Identify which cell holds the provided text, then report its (X, Y) central coordinate. 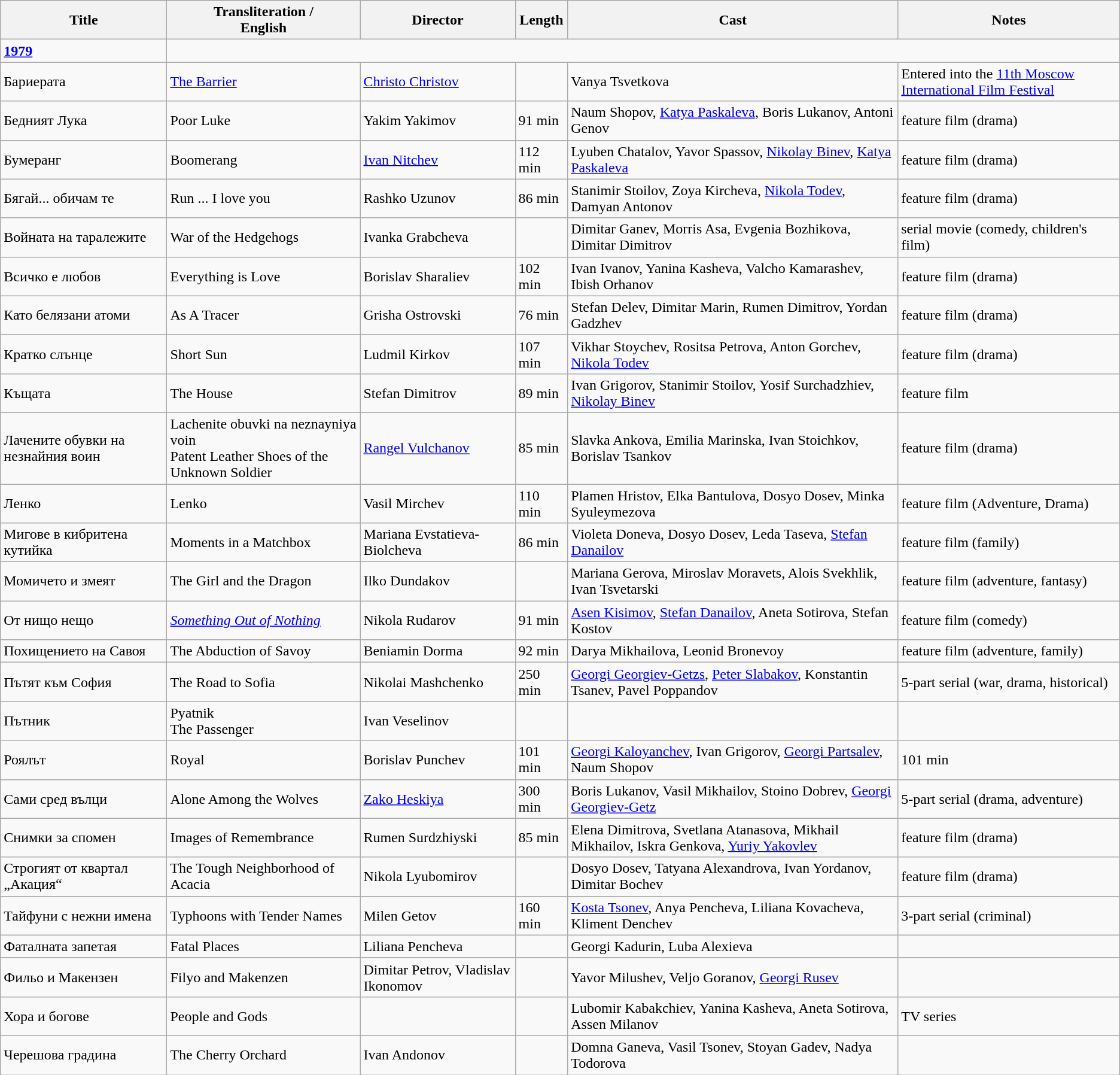
Ivan Andonov (438, 1055)
Naum Shopov, Katya Paskaleva, Boris Lukanov, Antoni Genov (733, 121)
Бариерата (84, 81)
Lyuben Chatalov, Yavor Spassov, Nikolay Binev, Katya Paskaleva (733, 159)
Ivan Grigorov, Stanimir Stoilov, Yosif Surchadzhiev, Nikolay Binev (733, 393)
Бедният Лука (84, 121)
Кратко слънце (84, 354)
Ленко (84, 503)
Снимки за спомен (84, 838)
Бумеранг (84, 159)
Dosyo Dosev, Tatyana Alexandrova, Ivan Yordanov, Dimitar Bochev (733, 876)
The Girl and the Dragon (263, 582)
Ilko Dundakov (438, 582)
Stefan Dimitrov (438, 393)
5-part serial (drama, adventure) (1009, 798)
Director (438, 20)
Ivanka Grabcheva (438, 237)
Borislav Punchev (438, 760)
Liliana Pencheva (438, 946)
Yavor Milushev, Veljo Goranov, Georgi Rusev (733, 977)
Nikola Rudarov (438, 620)
112 min (541, 159)
Lenko (263, 503)
Похищението на Савоя (84, 651)
Slavka Ankova, Emilia Marinska, Ivan Stoichkov, Borislav Tsankov (733, 448)
Nikola Lyubomirov (438, 876)
Georgi Kaloyanchev, Ivan Grigorov, Georgi Partsalev, Naum Shopov (733, 760)
Entered into the 11th Moscow International Film Festival (1009, 81)
Всичко е любов (84, 277)
Фильо и Макензен (84, 977)
Milen Getov (438, 916)
Тайфуни с нежни имена (84, 916)
Moments in a Matchbox (263, 542)
serial movie (comedy, children's film) (1009, 237)
Dimitar Ganev, Morris Asa, Evgenia Bozhikova, Dimitar Dimitrov (733, 237)
Mariana Gerova, Miroslav Moravets, Alois Svekhlik, Ivan Tsvetarski (733, 582)
Fatal Places (263, 946)
Asen Kisimov, Stefan Danailov, Aneta Sotirova, Stefan Kostov (733, 620)
Domna Ganeva, Vasil Tsonev, Stoyan Gadev, Nadya Todorova (733, 1055)
Zako Heskiya (438, 798)
Grisha Ostrovski (438, 315)
The Cherry Orchard (263, 1055)
Лачените обувки на незнайния воин (84, 448)
Darya Mikhailova, Leonid Bronevoy (733, 651)
Фаталната запетая (84, 946)
160 min (541, 916)
Borislav Sharaliev (438, 277)
As A Tracer (263, 315)
92 min (541, 651)
The House (263, 393)
feature film (family) (1009, 542)
Length (541, 20)
Plamen Hristov, Elka Bantulova, Dosyo Dosev, Minka Syuleymezova (733, 503)
Rangel Vulchanov (438, 448)
107 min (541, 354)
Poor Luke (263, 121)
Ludmil Kirkov (438, 354)
Something Out of Nothing (263, 620)
Vikhar Stoychev, Rositsa Petrova, Anton Gorchev, Nikola Todev (733, 354)
Mariana Evstatieva-Biolcheva (438, 542)
Kosta Tsonev, Anya Pencheva, Liliana Kovacheva, Kliment Denchev (733, 916)
Войната на таралежите (84, 237)
The Tough Neighborhood of Acacia (263, 876)
250 min (541, 682)
Dimitar Petrov, Vladislav Ikonomov (438, 977)
3-part serial (criminal) (1009, 916)
300 min (541, 798)
Пътник (84, 721)
Boomerang (263, 159)
Rumen Surdzhiyski (438, 838)
The Abduction of Savoy (263, 651)
Violeta Doneva, Dosyo Dosev, Leda Taseva, Stefan Danailov (733, 542)
Cast (733, 20)
Ivan Nitchev (438, 159)
Vanya Tsvetkova (733, 81)
Lachenite obuvki na neznayniya voinPatent Leather Shoes of the Unknown Soldier (263, 448)
Ivan Veselinov (438, 721)
TV series (1009, 1016)
76 min (541, 315)
feature film (adventure, family) (1009, 651)
Title (84, 20)
Transliteration / English (263, 20)
110 min (541, 503)
1979 (84, 51)
Мигове в кибритена кутийка (84, 542)
PyatnikThe Passenger (263, 721)
Stanimir Stoilov, Zoya Kircheva, Nikola Todev, Damyan Antonov (733, 199)
Boris Lukanov, Vasil Mikhailov, Stoino Dobrev, Georgi Georgiev-Getz (733, 798)
The Barrier (263, 81)
Ivan Ivanov, Yanina Kasheva, Valcho Kamarashev, Ibish Orhanov (733, 277)
feature film (Adventure, Drama) (1009, 503)
Run ... I love you (263, 199)
Lubomir Kabakchiev, Yanina Kasheva, Aneta Sotirova, Assen Milanov (733, 1016)
Stefan Delev, Dimitar Marin, Rumen Dimitrov, Yordan Gadzhev (733, 315)
Everything is Love (263, 277)
Typhoons with Tender Names (263, 916)
89 min (541, 393)
People and Gods (263, 1016)
Christo Christov (438, 81)
Като белязани атоми (84, 315)
Пътят към София (84, 682)
Alone Among the Wolves (263, 798)
Vasil Mirchev (438, 503)
Georgi Georgiev-Getzs, Peter Slabakov, Konstantin Tsanev, Pavel Poppandov (733, 682)
War of the Hedgehogs (263, 237)
The Road to Sofia (263, 682)
Момичето и змеят (84, 582)
Черешова градина (84, 1055)
Хора и богове (84, 1016)
Nikolai Mashchenko (438, 682)
Роялът (84, 760)
Images of Remembrance (263, 838)
Бягай... обичам те (84, 199)
Short Sun (263, 354)
Yakim Yakimov (438, 121)
5-part serial (war, drama, historical) (1009, 682)
102 min (541, 277)
feature film (1009, 393)
Georgi Kadurin, Luba Alexieva (733, 946)
Rashko Uzunov (438, 199)
feature film (adventure, fantasy) (1009, 582)
Filyo and Makenzen (263, 977)
Сами сред вълци (84, 798)
Строгият от квартал „Акация“ (84, 876)
Къщата (84, 393)
От нищо нещо (84, 620)
Royal (263, 760)
Notes (1009, 20)
Elena Dimitrova, Svetlana Atanasova, Mikhail Mikhailov, Iskra Genkova, Yuriy Yakovlev (733, 838)
feature film (comedy) (1009, 620)
Beniamin Dorma (438, 651)
